Output the (X, Y) coordinate of the center of the cell containing the given text.  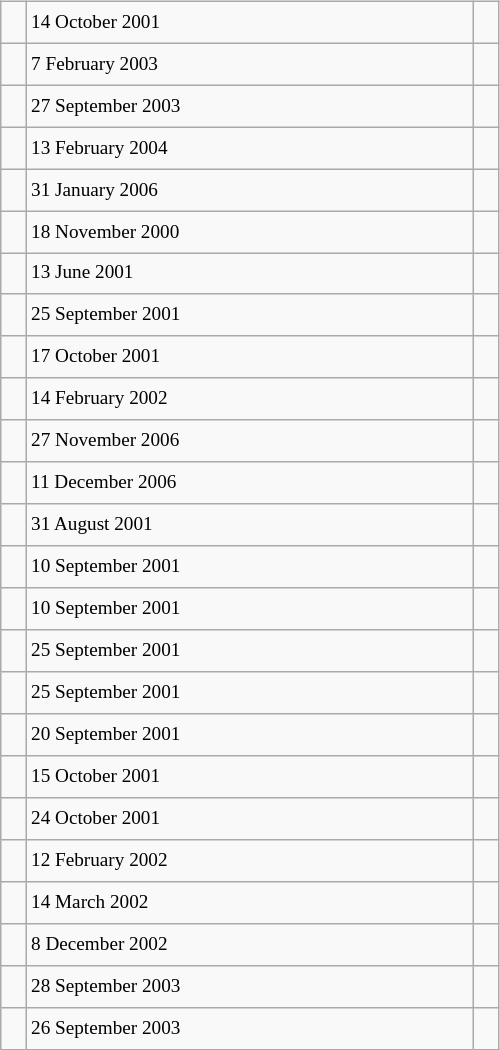
20 September 2001 (249, 735)
7 February 2003 (249, 64)
31 January 2006 (249, 190)
8 December 2002 (249, 944)
18 November 2000 (249, 232)
14 March 2002 (249, 902)
13 June 2001 (249, 274)
13 February 2004 (249, 148)
27 November 2006 (249, 441)
31 August 2001 (249, 525)
17 October 2001 (249, 357)
27 September 2003 (249, 106)
24 October 2001 (249, 819)
12 February 2002 (249, 861)
11 December 2006 (249, 483)
26 September 2003 (249, 1028)
14 October 2001 (249, 22)
28 September 2003 (249, 986)
14 February 2002 (249, 399)
15 October 2001 (249, 777)
